Extract the (x, y) coordinate from the center of the cell holding the provided text.  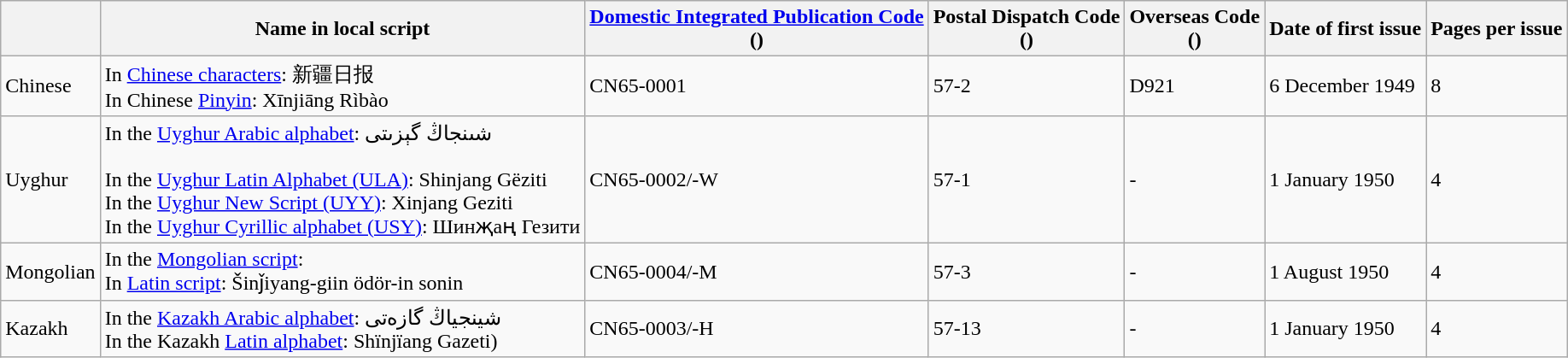
CN65-0003/-H (757, 328)
In the Kazakh Arabic alphabet: شينجياڭ گازەتىIn the Kazakh Latin alphabet: Shïnjïang Gazeti) (342, 328)
Uyghur (50, 179)
Chinese (50, 86)
D921 (1195, 86)
In Chinese characters: 新疆日报In Chinese Pinyin: Xīnjiāng Rìbào (342, 86)
CN65-0002/-W (757, 179)
In the Mongolian script: In Latin script: Šinǰiyang-giin ödör-in sonin (342, 272)
8 (1496, 86)
57-1 (1027, 179)
Domestic Integrated Publication Code() (757, 29)
57-3 (1027, 272)
Date of first issue (1346, 29)
CN65-0004/-M (757, 272)
Pages per issue (1496, 29)
CN65-0001 (757, 86)
6 December 1949 (1346, 86)
Overseas Code() (1195, 29)
1 August 1950 (1346, 272)
57-13 (1027, 328)
Kazakh (50, 328)
Mongolian (50, 272)
57-2 (1027, 86)
Postal Dispatch Code() (1027, 29)
Name in local script (342, 29)
